Identify which cell holds the provided text, then report its [X, Y] central coordinate. 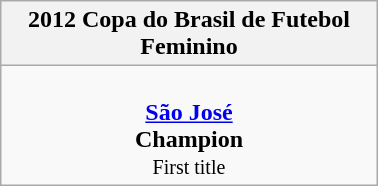
2012 Copa do Brasil de Futebol Feminino [189, 34]
São JoséChampionFirst title [189, 126]
